Return the (x, y) coordinate for the center point of the cell that contains the specified text.  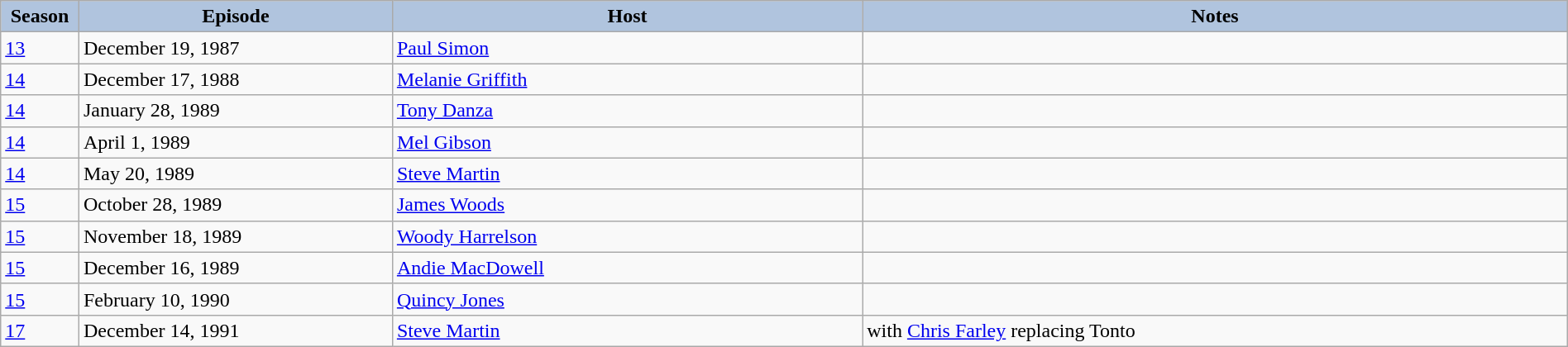
Host (627, 17)
Andie MacDowell (627, 268)
December 17, 1988 (235, 79)
Episode (235, 17)
April 1, 1989 (235, 142)
Season (40, 17)
Mel Gibson (627, 142)
17 (40, 330)
December 19, 1987 (235, 48)
October 28, 1989 (235, 205)
Melanie Griffith (627, 79)
Paul Simon (627, 48)
Woody Harrelson (627, 236)
January 28, 1989 (235, 111)
February 10, 1990 (235, 299)
November 18, 1989 (235, 236)
Tony Danza (627, 111)
with Chris Farley replacing Tonto (1216, 330)
May 20, 1989 (235, 173)
December 14, 1991 (235, 330)
Quincy Jones (627, 299)
Notes (1216, 17)
13 (40, 48)
James Woods (627, 205)
December 16, 1989 (235, 268)
